Detect which cell encompasses the target text, then output its (X, Y) center coordinate. 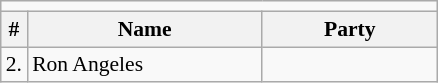
Name (144, 29)
Ron Angeles (144, 65)
2. (14, 65)
Party (350, 29)
# (14, 29)
